Output the (X, Y) coordinate of the center of the cell containing the given text.  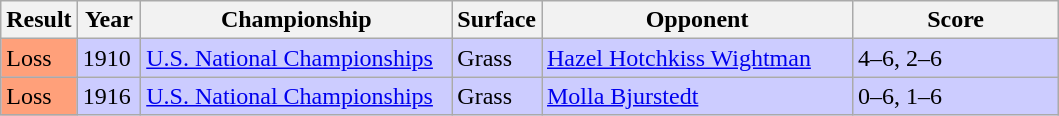
Hazel Hotchkiss Wightman (698, 58)
1910 (109, 58)
Opponent (698, 20)
4–6, 2–6 (956, 58)
Result (39, 20)
Score (956, 20)
Molla Bjurstedt (698, 96)
1916 (109, 96)
0–6, 1–6 (956, 96)
Year (109, 20)
Championship (296, 20)
Surface (497, 20)
